Identify which cell holds the provided text, then report its (x, y) central coordinate. 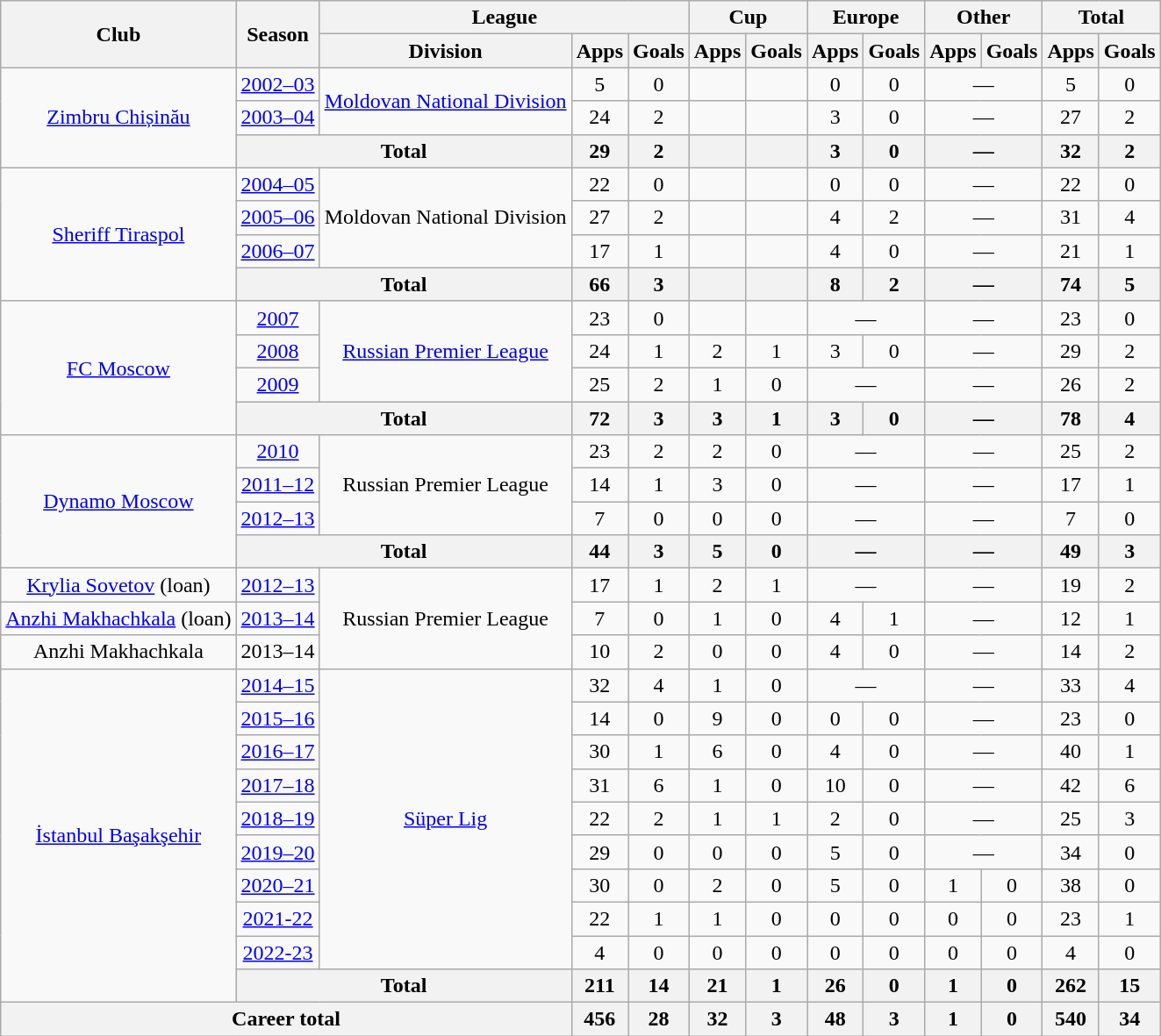
Other (984, 18)
Anzhi Makhachkala (118, 652)
Sheriff Tiraspol (118, 234)
48 (835, 1019)
262 (1071, 986)
40 (1071, 752)
Club (118, 34)
Cup (748, 18)
2008 (277, 351)
456 (599, 1019)
2011–12 (277, 485)
Dynamo Moscow (118, 502)
19 (1071, 585)
66 (599, 284)
44 (599, 552)
33 (1071, 685)
Süper Lig (446, 819)
Anzhi Makhachkala (loan) (118, 618)
2003–04 (277, 118)
Zimbru Chișinău (118, 118)
FC Moscow (118, 368)
2010 (277, 452)
15 (1129, 986)
2020–21 (277, 885)
2002–03 (277, 84)
42 (1071, 785)
2021-22 (277, 918)
Krylia Sovetov (loan) (118, 585)
2019–20 (277, 852)
2014–15 (277, 685)
2005–06 (277, 218)
9 (717, 718)
211 (599, 986)
Division (446, 51)
8 (835, 284)
78 (1071, 418)
Europe (866, 18)
12 (1071, 618)
İstanbul Başakşehir (118, 835)
28 (659, 1019)
2007 (277, 318)
Career total (286, 1019)
2016–17 (277, 752)
League (504, 18)
2015–16 (277, 718)
72 (599, 418)
49 (1071, 552)
38 (1071, 885)
2022-23 (277, 952)
2017–18 (277, 785)
2006–07 (277, 251)
540 (1071, 1019)
2009 (277, 384)
2018–19 (277, 818)
2004–05 (277, 184)
Season (277, 34)
74 (1071, 284)
